From the cell containing the given text, extract its center point as [x, y] coordinate. 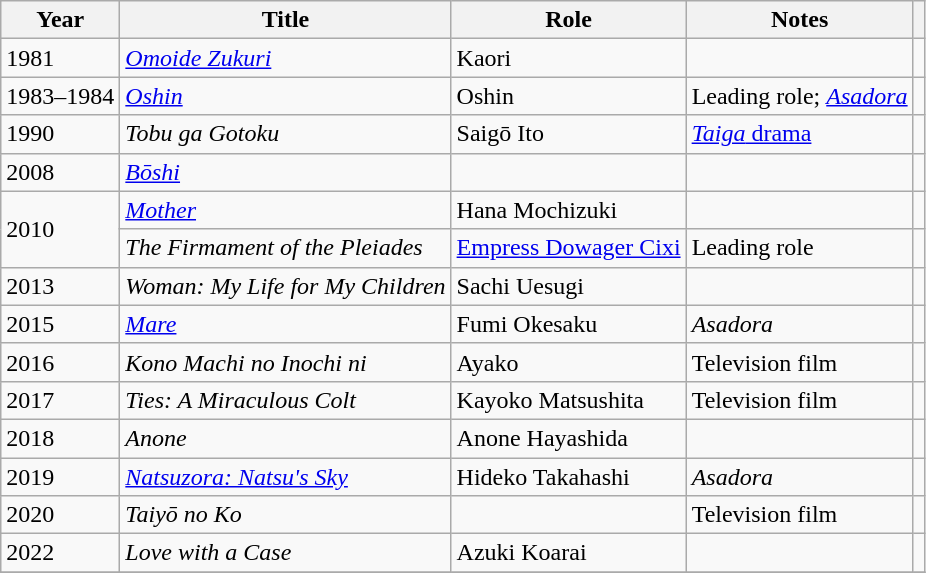
2020 [60, 515]
Leading role [800, 248]
Taiyō no Ko [286, 515]
1983–1984 [60, 96]
Bōshi [286, 172]
2010 [60, 229]
Hana Mochizuki [568, 210]
Title [286, 20]
2017 [60, 400]
Kono Machi no Inochi ni [286, 362]
Year [60, 20]
Mother [286, 210]
Kaori [568, 58]
Mare [286, 324]
Hideko Takahashi [568, 477]
Ayako [568, 362]
Anone Hayashida [568, 438]
Natsuzora: Natsu's Sky [286, 477]
Omoide Zukuri [286, 58]
The Firmament of the Pleiades [286, 248]
Woman: My Life for My Children [286, 286]
2013 [60, 286]
2018 [60, 438]
Taiga drama [800, 134]
Sachi Uesugi [568, 286]
Love with a Case [286, 553]
Ties: A Miraculous Colt [286, 400]
1981 [60, 58]
Notes [800, 20]
Saigō Ito [568, 134]
2022 [60, 553]
2008 [60, 172]
Kayoko Matsushita [568, 400]
Tobu ga Gotoku [286, 134]
Fumi Okesaku [568, 324]
Role [568, 20]
Azuki Koarai [568, 553]
Empress Dowager Cixi [568, 248]
Anone [286, 438]
2015 [60, 324]
1990 [60, 134]
Leading role; Asadora [800, 96]
2019 [60, 477]
2016 [60, 362]
